Scan for the cell matching the given text and deliver its [X, Y] coordinate at center. 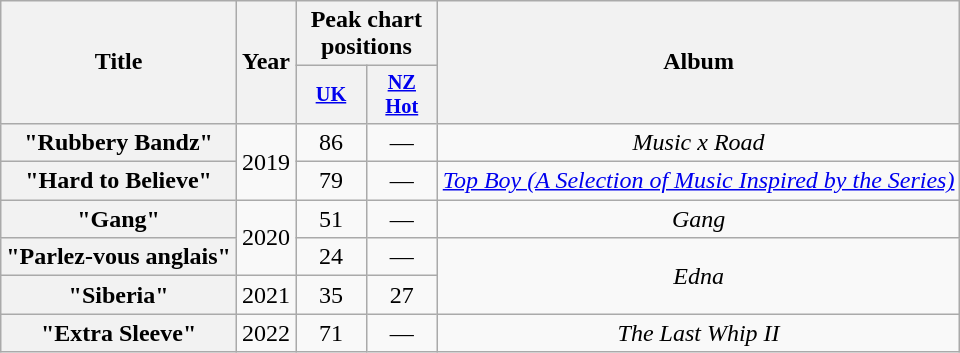
Music x Road [698, 142]
Edna [698, 276]
24 [332, 257]
"Extra Sleeve" [119, 333]
79 [332, 181]
"Gang" [119, 219]
35 [332, 295]
"Parlez-vous anglais" [119, 257]
51 [332, 219]
NZHot [402, 95]
86 [332, 142]
Title [119, 62]
Album [698, 62]
Gang [698, 219]
"Rubbery Bandz" [119, 142]
UK [332, 95]
Top Boy (A Selection of Music Inspired by the Series) [698, 181]
"Hard to Believe" [119, 181]
Year [266, 62]
2019 [266, 161]
27 [402, 295]
2021 [266, 295]
Peak chart positions [367, 34]
2022 [266, 333]
71 [332, 333]
2020 [266, 238]
The Last Whip II [698, 333]
"Siberia" [119, 295]
